Pinpoint the cell where the given text exists, returning its (X, Y) midpoint coordinate. 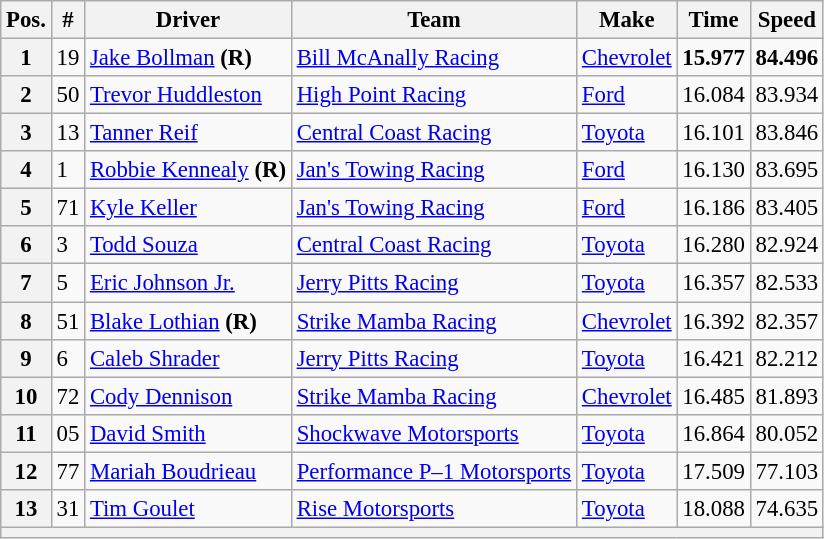
9 (26, 358)
16.130 (714, 170)
Rise Motorsports (434, 509)
16.186 (714, 208)
77 (68, 471)
2 (26, 95)
74.635 (786, 509)
16.864 (714, 433)
82.533 (786, 283)
16.392 (714, 321)
83.695 (786, 170)
12 (26, 471)
16.101 (714, 133)
Tim Goulet (188, 509)
72 (68, 396)
81.893 (786, 396)
82.924 (786, 245)
Make (627, 20)
Shockwave Motorsports (434, 433)
51 (68, 321)
83.934 (786, 95)
Performance P–1 Motorsports (434, 471)
Cody Dennison (188, 396)
77.103 (786, 471)
Pos. (26, 20)
16.485 (714, 396)
83.405 (786, 208)
Speed (786, 20)
8 (26, 321)
82.212 (786, 358)
17.509 (714, 471)
16.084 (714, 95)
71 (68, 208)
7 (26, 283)
Eric Johnson Jr. (188, 283)
05 (68, 433)
19 (68, 58)
Driver (188, 20)
Team (434, 20)
10 (26, 396)
Trevor Huddleston (188, 95)
Todd Souza (188, 245)
Time (714, 20)
Caleb Shrader (188, 358)
Bill McAnally Racing (434, 58)
Jake Bollman (R) (188, 58)
50 (68, 95)
80.052 (786, 433)
4 (26, 170)
David Smith (188, 433)
11 (26, 433)
Kyle Keller (188, 208)
16.357 (714, 283)
High Point Racing (434, 95)
82.357 (786, 321)
Blake Lothian (R) (188, 321)
16.280 (714, 245)
Robbie Kennealy (R) (188, 170)
# (68, 20)
83.846 (786, 133)
Tanner Reif (188, 133)
15.977 (714, 58)
16.421 (714, 358)
31 (68, 509)
18.088 (714, 509)
84.496 (786, 58)
Mariah Boudrieau (188, 471)
